Locate the cell with the specified text and output its (X, Y) center coordinate. 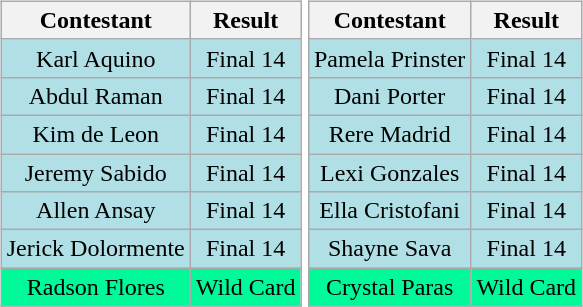
Rere Madrid (389, 134)
Crystal Paras (389, 287)
Lexi Gonzales (389, 173)
Dani Porter (389, 96)
Pamela Prinster (389, 58)
Karl Aquino (96, 58)
Ella Cristofani (389, 211)
Jerick Dolormente (96, 249)
Abdul Raman (96, 96)
Kim de Leon (96, 134)
Shayne Sava (389, 249)
Jeremy Sabido (96, 173)
Allen Ansay (96, 211)
Radson Flores (96, 287)
